Provide the [X, Y] coordinate of the cell's center where the given text is located.  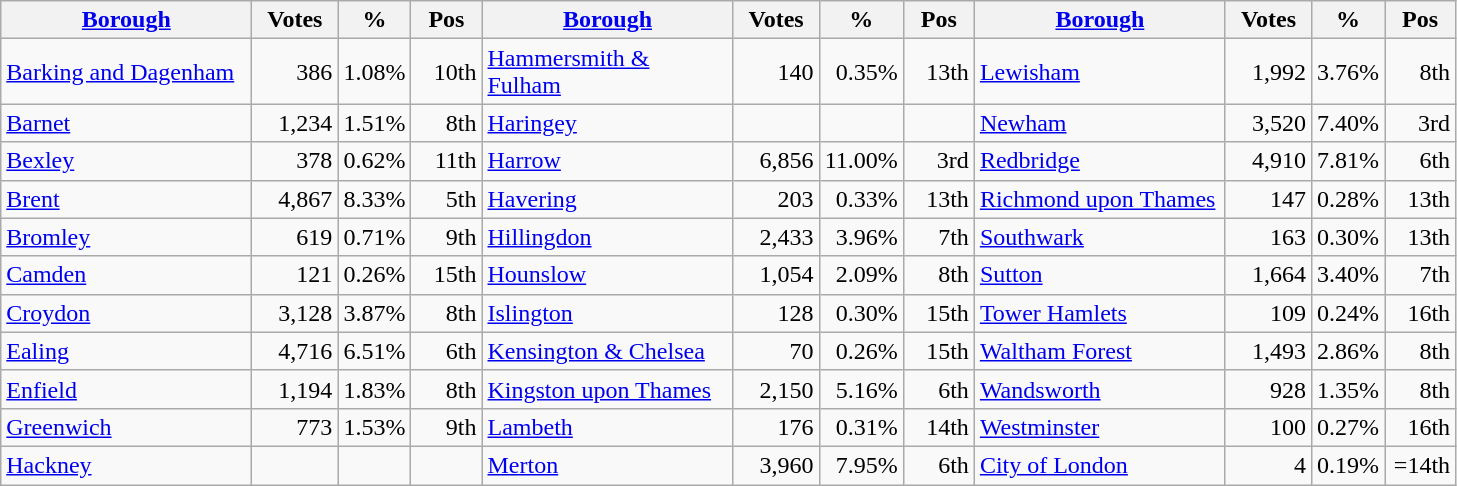
6,856 [776, 161]
176 [776, 427]
3,128 [295, 313]
Lambeth [608, 427]
1.83% [374, 389]
378 [295, 161]
1.08% [374, 72]
1,054 [776, 275]
1,194 [295, 389]
3.40% [1348, 275]
Islington [608, 313]
0.71% [374, 237]
0.62% [374, 161]
Sutton [1100, 275]
Greenwich [126, 427]
11.00% [861, 161]
203 [776, 199]
=14th [1420, 465]
7.40% [1348, 123]
70 [776, 351]
2,433 [776, 237]
Waltham Forest [1100, 351]
0.33% [861, 199]
0.19% [1348, 465]
5.16% [861, 389]
Hammersmith & Fulham [608, 72]
Southwark [1100, 237]
928 [1268, 389]
5th [446, 199]
7.95% [861, 465]
1,992 [1268, 72]
128 [776, 313]
Lewisham [1100, 72]
100 [1268, 427]
2.86% [1348, 351]
2,150 [776, 389]
6.51% [374, 351]
1.53% [374, 427]
1,664 [1268, 275]
3.96% [861, 237]
1.35% [1348, 389]
0.35% [861, 72]
0.31% [861, 427]
386 [295, 72]
109 [1268, 313]
Hillingdon [608, 237]
4,867 [295, 199]
147 [1268, 199]
Camden [126, 275]
Haringey [608, 123]
10th [446, 72]
1,234 [295, 123]
Westminster [1100, 427]
Barnet [126, 123]
7.81% [1348, 161]
Barking and Dagenham [126, 72]
121 [295, 275]
Ealing [126, 351]
City of London [1100, 465]
163 [1268, 237]
Merton [608, 465]
Kensington & Chelsea [608, 351]
Harrow [608, 161]
3,520 [1268, 123]
2.09% [861, 275]
Enfield [126, 389]
Kingston upon Thames [608, 389]
0.28% [1348, 199]
619 [295, 237]
Redbridge [1100, 161]
Croydon [126, 313]
14th [938, 427]
140 [776, 72]
4 [1268, 465]
Hackney [126, 465]
3.87% [374, 313]
4,910 [1268, 161]
1,493 [1268, 351]
Havering [608, 199]
Hounslow [608, 275]
Brent [126, 199]
Bromley [126, 237]
773 [295, 427]
4,716 [295, 351]
Newham [1100, 123]
0.27% [1348, 427]
Richmond upon Thames [1100, 199]
0.24% [1348, 313]
Bexley [126, 161]
3,960 [776, 465]
8.33% [374, 199]
Wandsworth [1100, 389]
Tower Hamlets [1100, 313]
11th [446, 161]
3.76% [1348, 72]
1.51% [374, 123]
